Find where the given text appears and provide that cell's center as [X, Y] coordinate. 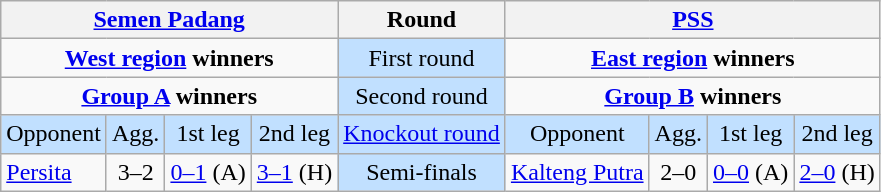
PSS [692, 20]
East region winners [692, 58]
Semi-finals [422, 172]
Round [422, 20]
First round [422, 58]
Knockout round [422, 134]
3–2 [135, 172]
Group A winners [170, 96]
Group B winners [692, 96]
2–0 (H) [837, 172]
West region winners [170, 58]
2–0 [678, 172]
0–1 (A) [208, 172]
Semen Padang [170, 20]
Kalteng Putra [577, 172]
3–1 (H) [294, 172]
Persita [54, 172]
Second round [422, 96]
0–0 (A) [750, 172]
